Extract the (x, y) coordinate from the center of the cell holding the provided text.  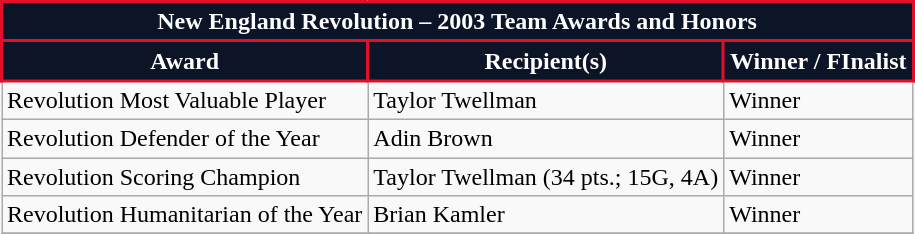
Brian Kamler (546, 215)
Adin Brown (546, 138)
Revolution Most Valuable Player (185, 100)
Taylor Twellman (546, 100)
Revolution Defender of the Year (185, 138)
New England Revolution – 2003 Team Awards and Honors (458, 22)
Revolution Scoring Champion (185, 177)
Taylor Twellman (34 pts.; 15G, 4A) (546, 177)
Winner / FInalist (818, 61)
Revolution Humanitarian of the Year (185, 215)
Recipient(s) (546, 61)
Award (185, 61)
